Locate the cell with the specified text and output its [x, y] center coordinate. 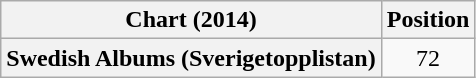
72 [428, 58]
Swedish Albums (Sverigetopplistan) [191, 58]
Chart (2014) [191, 20]
Position [428, 20]
